For the text-containing cell, return its midpoint in (x, y) coordinate format. 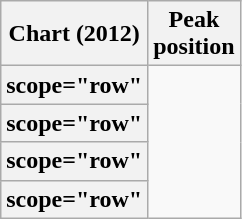
Chart (2012) (74, 34)
Peakposition (194, 34)
